Provide the (X, Y) coordinate of the cell's center where the given text is located.  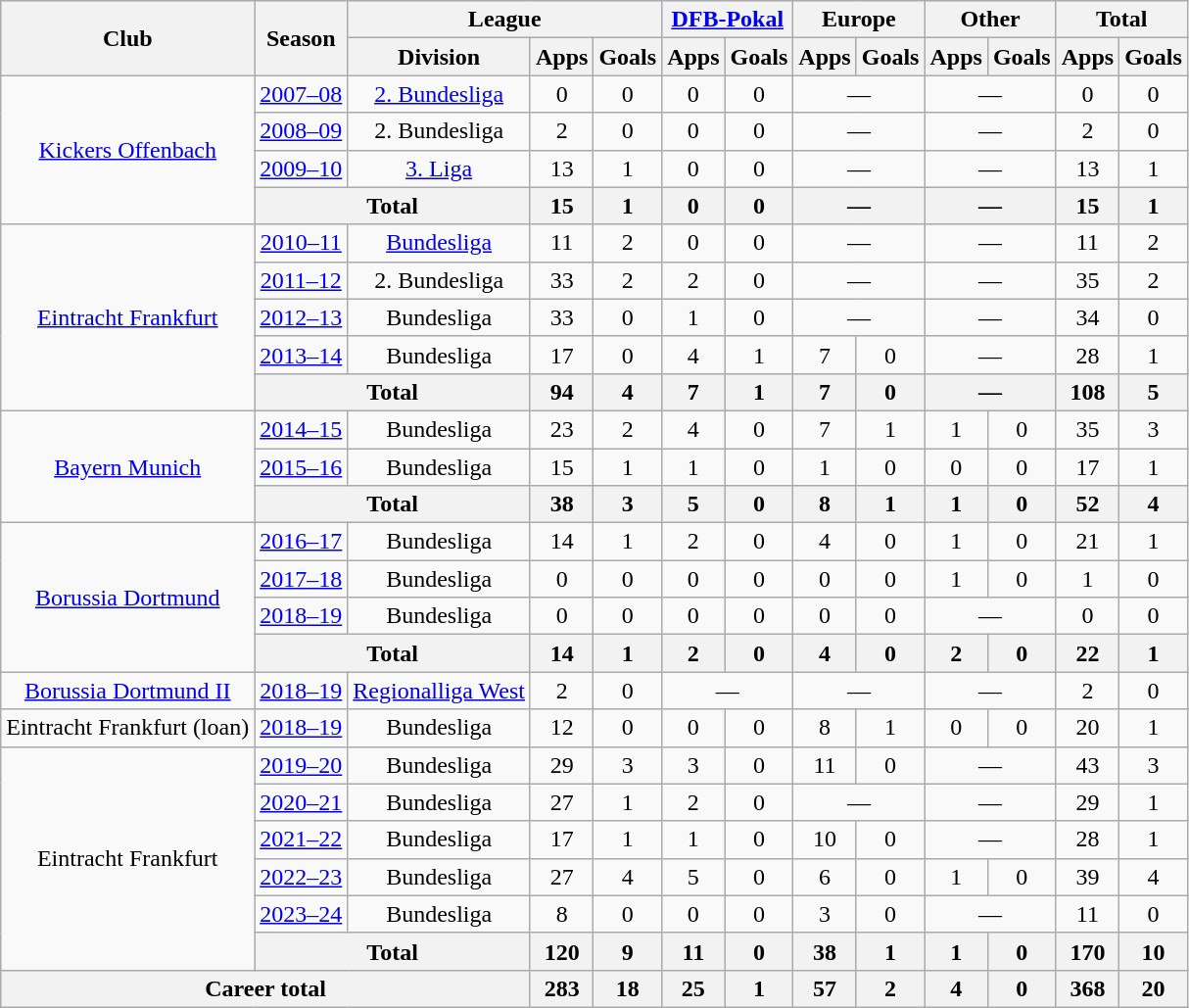
94 (561, 392)
9 (628, 951)
2023–24 (302, 914)
2007–08 (302, 94)
Career total (266, 988)
Season (302, 38)
Regionalliga West (439, 691)
DFB-Pokal (728, 20)
283 (561, 988)
2020–21 (302, 802)
368 (1087, 988)
Club (127, 38)
25 (693, 988)
52 (1087, 504)
2017–18 (302, 579)
2022–23 (302, 877)
League (505, 20)
2015–16 (302, 467)
43 (1087, 765)
Borussia Dortmund II (127, 691)
2010–11 (302, 243)
170 (1087, 951)
2016–17 (302, 542)
2021–22 (302, 840)
6 (825, 877)
2008–09 (302, 131)
57 (825, 988)
Kickers Offenbach (127, 150)
39 (1087, 877)
Eintracht Frankfurt (loan) (127, 728)
3. Liga (439, 168)
34 (1087, 317)
2014–15 (302, 429)
2013–14 (302, 355)
Bayern Munich (127, 466)
21 (1087, 542)
22 (1087, 653)
108 (1087, 392)
23 (561, 429)
12 (561, 728)
2009–10 (302, 168)
2012–13 (302, 317)
120 (561, 951)
Other (990, 20)
2019–20 (302, 765)
18 (628, 988)
Borussia Dortmund (127, 598)
Division (439, 57)
Europe (859, 20)
2011–12 (302, 280)
